Return the (x, y) coordinate for the center point of the cell that contains the specified text.  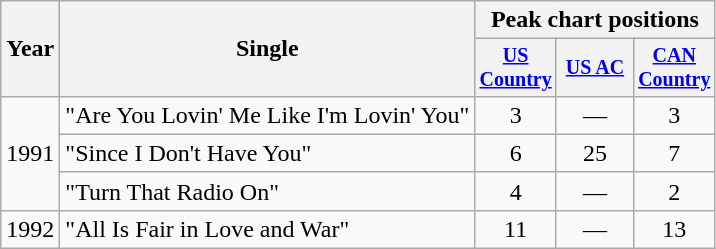
1991 (30, 153)
4 (516, 191)
13 (674, 229)
"Are You Lovin' Me Like I'm Lovin' You" (268, 115)
Single (268, 49)
CAN Country (674, 68)
Peak chart positions (595, 20)
6 (516, 153)
Year (30, 49)
US AC (594, 68)
"All Is Fair in Love and War" (268, 229)
1992 (30, 229)
2 (674, 191)
11 (516, 229)
"Since I Don't Have You" (268, 153)
25 (594, 153)
7 (674, 153)
US Country (516, 68)
"Turn That Radio On" (268, 191)
